Capture the cell that displays the provided text and extract its [x, y] central coordinate. 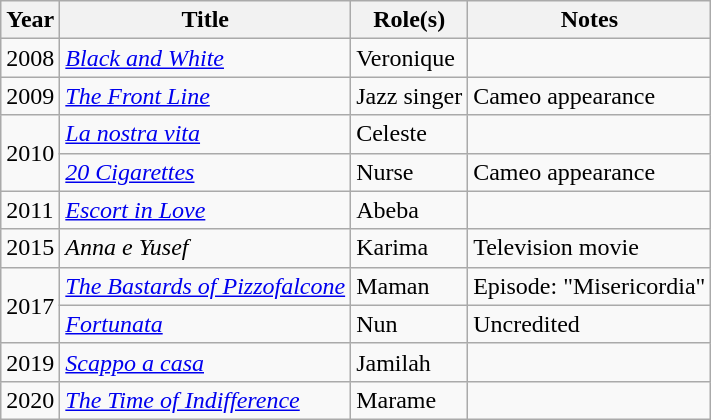
Karima [410, 248]
Title [206, 20]
The Time of Indifference [206, 400]
Marame [410, 400]
Jazz singer [410, 96]
Jamilah [410, 362]
The Bastards of Pizzofalcone [206, 286]
2019 [30, 362]
Uncredited [590, 324]
2010 [30, 153]
Anna e Yusef [206, 248]
Episode: "Misericordia" [590, 286]
Scappo a casa [206, 362]
Nurse [410, 172]
2008 [30, 58]
Nun [410, 324]
20 Cigarettes [206, 172]
Maman [410, 286]
Abeba [410, 210]
Notes [590, 20]
Television movie [590, 248]
Celeste [410, 134]
Fortunata [206, 324]
2015 [30, 248]
2011 [30, 210]
2017 [30, 305]
Veronique [410, 58]
Year [30, 20]
The Front Line [206, 96]
2009 [30, 96]
Escort in Love [206, 210]
Role(s) [410, 20]
La nostra vita [206, 134]
2020 [30, 400]
Black and White [206, 58]
